Find where the given text appears and provide that cell's center as [X, Y] coordinate. 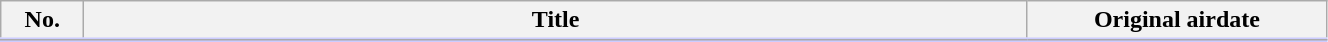
Title [556, 21]
No. [42, 21]
Original airdate [1176, 21]
